Provide the [x, y] coordinate of the cell's center where the given text is located.  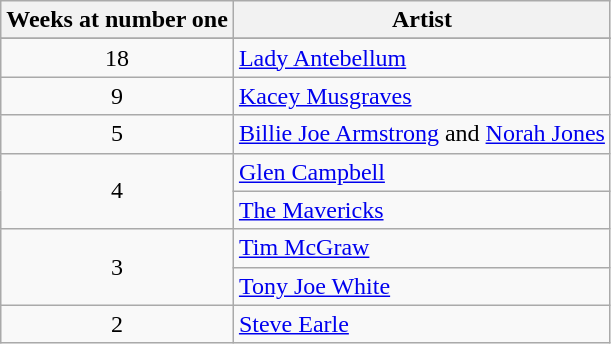
Tim McGraw [422, 248]
The Mavericks [422, 210]
Billie Joe Armstrong and Norah Jones [422, 134]
3 [118, 267]
Steve Earle [422, 324]
2 [118, 324]
18 [118, 58]
4 [118, 191]
9 [118, 96]
Tony Joe White [422, 286]
Kacey Musgraves [422, 96]
Lady Antebellum [422, 58]
Glen Campbell [422, 172]
Weeks at number one [118, 20]
5 [118, 134]
Artist [422, 20]
